Return the [x, y] coordinate for the center point of the cell that contains the specified text.  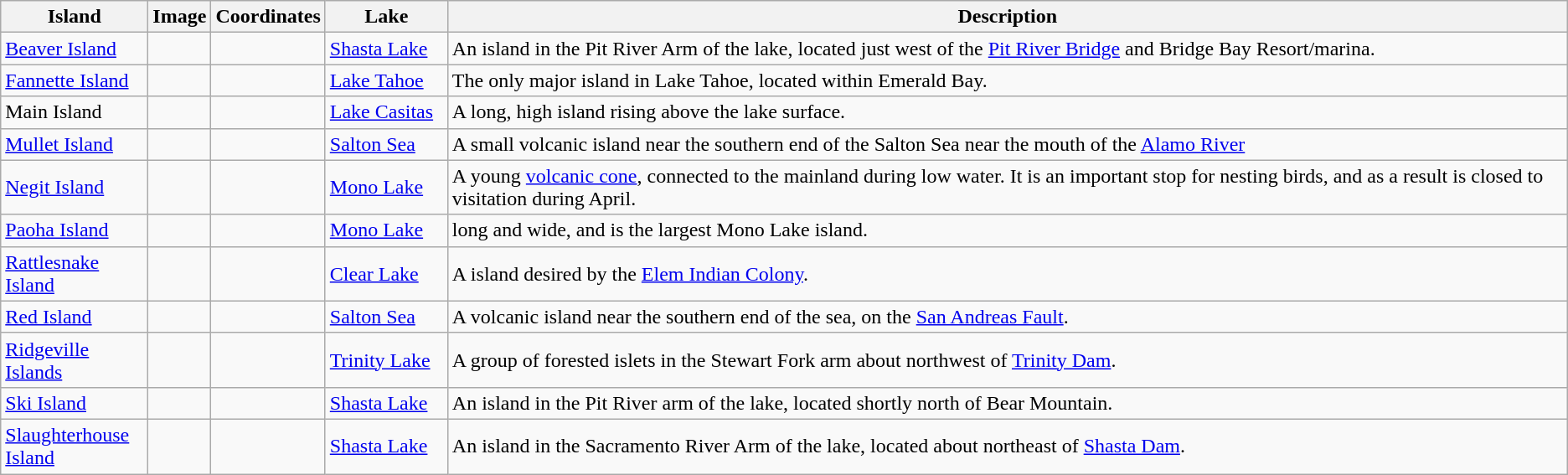
Red Island [75, 317]
A small volcanic island near the southern end of the Salton Sea near the mouth of the Alamo River [1007, 144]
Coordinates [268, 17]
Slaughterhouse Island [75, 446]
Rattlesnake Island [75, 273]
long and wide, and is the largest Mono Lake island. [1007, 230]
The only major island in Lake Tahoe, located within Emerald Bay. [1007, 80]
Description [1007, 17]
A volcanic island near the southern end of the sea, on the San Andreas Fault. [1007, 317]
An island in the Sacramento River Arm of the lake, located about northeast of Shasta Dam. [1007, 446]
Main Island [75, 112]
Image [179, 17]
Paoha Island [75, 230]
Mullet Island [75, 144]
Negit Island [75, 188]
An island in the Pit River Arm of the lake, located just west of the Pit River Bridge and Bridge Bay Resort/marina. [1007, 49]
Ridgeville Islands [75, 360]
Lake Casitas [386, 112]
Ski Island [75, 403]
A island desired by the Elem Indian Colony. [1007, 273]
An island in the Pit River arm of the lake, located shortly north of Bear Mountain. [1007, 403]
A long, high island rising above the lake surface. [1007, 112]
Beaver Island [75, 49]
Trinity Lake [386, 360]
Clear Lake [386, 273]
Lake [386, 17]
A group of forested islets in the Stewart Fork arm about northwest of Trinity Dam. [1007, 360]
Fannette Island [75, 80]
Island [75, 17]
Lake Tahoe [386, 80]
